Search for the cell housing the specified text and yield its [x, y] center coordinate. 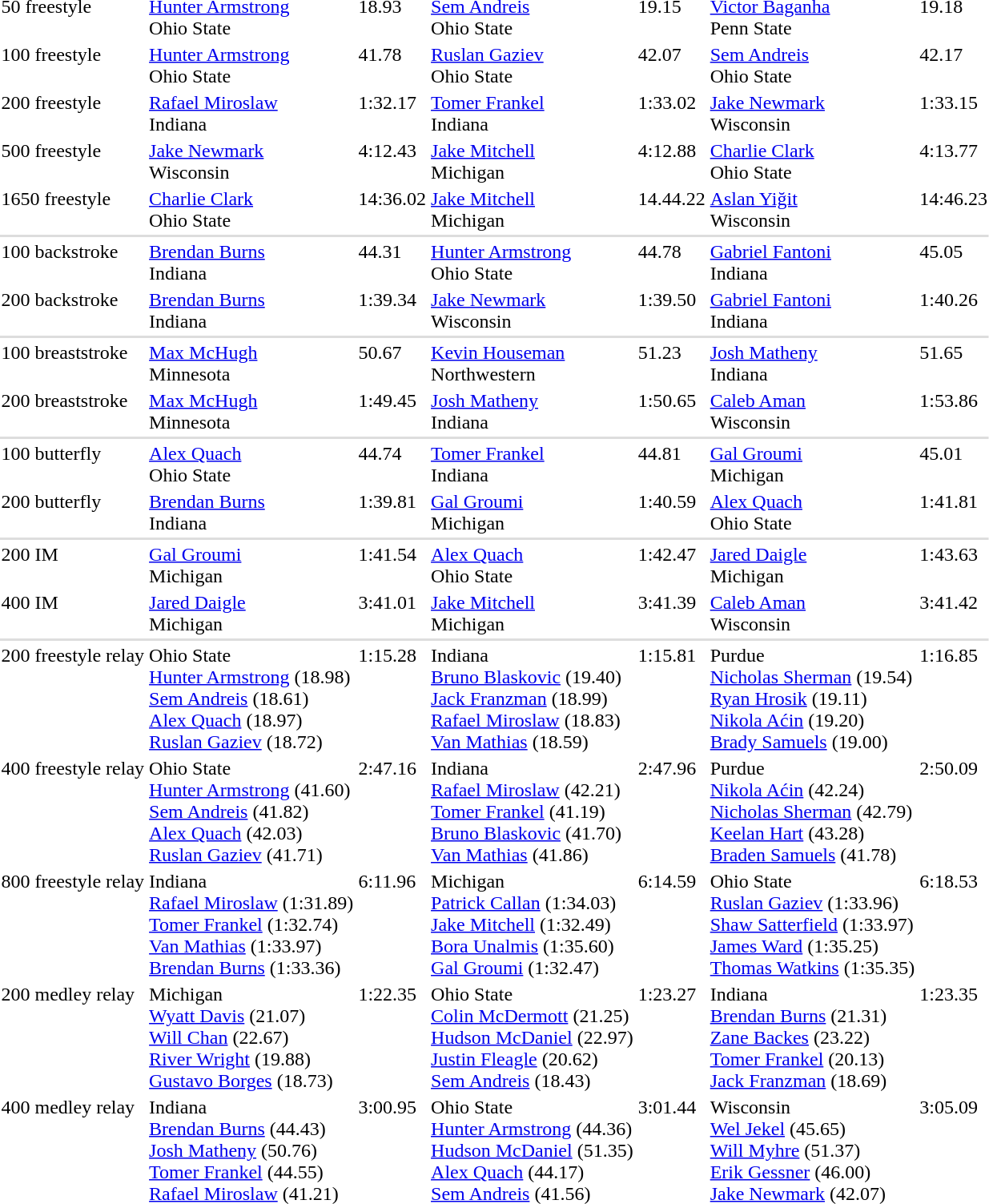
42.07 [671, 66]
1:33.02 [671, 114]
Indiana Brendan Burns (21.31) Zane Backes (23.22) Tomer Frankel (20.13) Jack Franzman (18.69) [812, 1037]
200 freestyle relay [73, 699]
1:41.81 [954, 513]
4:12.88 [671, 162]
200 backstroke [73, 311]
200 medley relay [73, 1037]
1:32.17 [392, 114]
1650 freestyle [73, 210]
44.78 [671, 263]
IndianaRafael Miroslaw (1:31.89)Tomer Frankel (1:32.74)Van Mathias (1:33.97) Brendan Burns (1:33.36) [251, 924]
Rafael MiroslawIndiana [251, 114]
2:50.09 [954, 811]
MichiganPatrick Callan (1:34.03)Jake Mitchell (1:32.49)Bora Unalmis (1:35.60)Gal Groumi (1:32.47) [533, 924]
45.05 [954, 263]
1:41.54 [392, 566]
1:16.85 [954, 699]
6:11.96 [392, 924]
1:49.45 [392, 412]
1:40.59 [671, 513]
800 freestyle relay [73, 924]
Ohio StateHunter Armstrong (41.60)Sem Andreis (41.82)Alex Quach (42.03) Ruslan Gaziev (41.71) [251, 811]
44.81 [671, 465]
2:47.96 [671, 811]
1:39.81 [392, 513]
PurdueNicholas Sherman (19.54)Ryan Hrosik (19.11)Nikola Aćin (19.20) Brady Samuels (19.00) [812, 699]
Kevin HousemanNorthwestern [533, 364]
3:41.01 [392, 614]
6:18.53 [954, 924]
2:47.16 [392, 811]
3:41.42 [954, 614]
1:53.86 [954, 412]
42.17 [954, 66]
50.67 [392, 364]
1:39.34 [392, 311]
100 breaststroke [73, 364]
PurdueNikola Aćin (42.24) Nicholas Sherman (42.79) Keelan Hart (43.28) Braden Samuels (41.78) [812, 811]
6:14.59 [671, 924]
4:13.77 [954, 162]
1:23.35 [954, 1037]
1:42.47 [671, 566]
1:39.50 [671, 311]
200 IM [73, 566]
1:15.81 [671, 699]
400 IM [73, 614]
14:46.23 [954, 210]
14:36.02 [392, 210]
51.65 [954, 364]
4:12.43 [392, 162]
51.23 [671, 364]
Ohio StateHunter Armstrong (18.98)Sem Andreis (18.61) Alex Quach (18.97) Ruslan Gaziev (18.72) [251, 699]
100 backstroke [73, 263]
41.78 [392, 66]
200 freestyle [73, 114]
200 breaststroke [73, 412]
1:50.65 [671, 412]
1:15.28 [392, 699]
44.31 [392, 263]
400 freestyle relay [73, 811]
Ohio StateRuslan Gaziev (1:33.96)Shaw Satterfield (1:33.97)James Ward (1:35.25)Thomas Watkins (1:35.35) [812, 924]
Michigan Wyatt Davis (21.07)Will Chan (22.67) River Wright (19.88) Gustavo Borges (18.73) [251, 1037]
1:33.15 [954, 114]
200 butterfly [73, 513]
500 freestyle [73, 162]
45.01 [954, 465]
100 butterfly [73, 465]
Aslan YiğitWisconsin [812, 210]
1:40.26 [954, 311]
IndianaRafael Miroslaw (42.21)Tomer Frankel (41.19)Bruno Blaskovic (41.70)Van Mathias (41.86) [533, 811]
14.44.22 [671, 210]
1:23.27 [671, 1037]
Sem AndreisOhio State [812, 66]
Ruslan GazievOhio State [533, 66]
Ohio StateColin McDermott (21.25)Hudson McDaniel (22.97) Justin Fleagle (20.62) Sem Andreis (18.43) [533, 1037]
1:22.35 [392, 1037]
IndianaBruno Blaskovic (19.40)Jack Franzman (18.99)Rafael Miroslaw (18.83)Van Mathias (18.59) [533, 699]
3:41.39 [671, 614]
100 freestyle [73, 66]
44.74 [392, 465]
1:43.63 [954, 566]
